Return the (x, y) coordinate for the center point of the cell that contains the specified text.  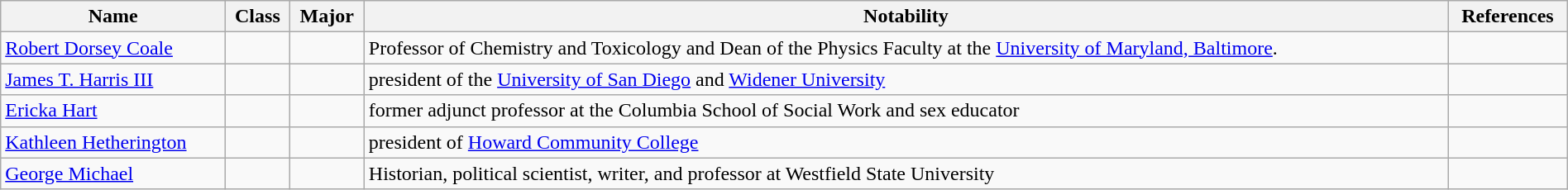
Name (113, 17)
James T. Harris III (113, 79)
president of the University of San Diego and Widener University (906, 79)
Kathleen Hetherington (113, 142)
References (1508, 17)
Class (258, 17)
Robert Dorsey Coale (113, 48)
Ericka Hart (113, 111)
former adjunct professor at the Columbia School of Social Work and sex educator (906, 111)
Notability (906, 17)
George Michael (113, 173)
Professor of Chemistry and Toxicology and Dean of the Physics Faculty at the University of Maryland, Baltimore. (906, 48)
Historian, political scientist, writer, and professor at Westfield State University (906, 173)
Major (327, 17)
president of Howard Community College (906, 142)
